Pinpoint the cell where the given text exists, returning its (X, Y) midpoint coordinate. 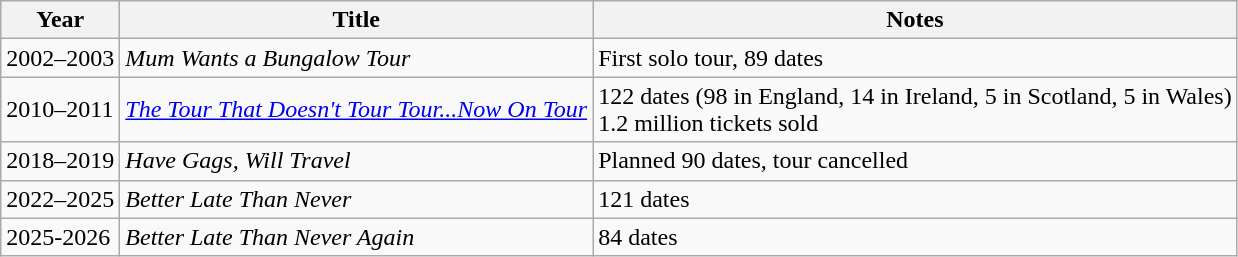
Notes (916, 20)
Have Gags, Will Travel (356, 161)
Mum Wants a Bungalow Tour (356, 58)
2002–2003 (60, 58)
Better Late Than Never Again (356, 237)
First solo tour, 89 dates (916, 58)
2025-2026 (60, 237)
122 dates (98 in England, 14 in Ireland, 5 in Scotland, 5 in Wales)1.2 million tickets sold (916, 110)
Planned 90 dates, tour cancelled (916, 161)
2010–2011 (60, 110)
Title (356, 20)
2018–2019 (60, 161)
Year (60, 20)
Better Late Than Never (356, 199)
84 dates (916, 237)
121 dates (916, 199)
2022–2025 (60, 199)
The Tour That Doesn't Tour Tour...Now On Tour (356, 110)
